Locate the cell with the specified text and output its (x, y) center coordinate. 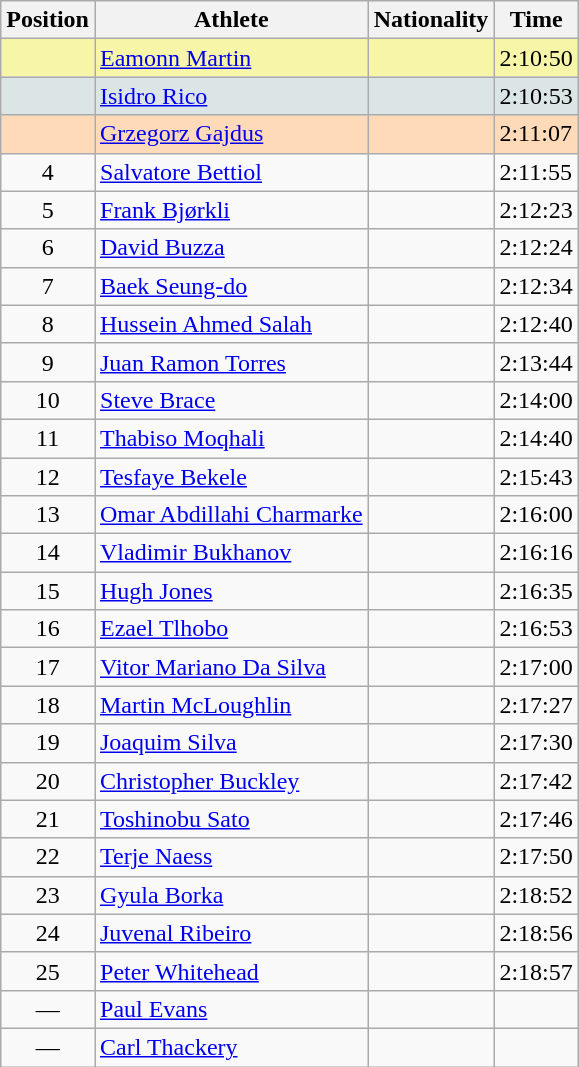
Paul Evans (231, 1009)
Eamonn Martin (231, 58)
2:10:50 (536, 58)
23 (48, 895)
Vitor Mariano Da Silva (231, 667)
2:16:16 (536, 553)
Carl Thackery (231, 1047)
Isidro Rico (231, 96)
2:15:43 (536, 477)
2:16:35 (536, 591)
Salvatore Bettiol (231, 172)
19 (48, 743)
Martin McLoughlin (231, 705)
2:12:23 (536, 210)
Vladimir Bukhanov (231, 553)
Peter Whitehead (231, 971)
13 (48, 515)
2:18:57 (536, 971)
2:16:53 (536, 629)
9 (48, 362)
11 (48, 438)
Toshinobu Sato (231, 819)
Frank Bjørkli (231, 210)
2:17:46 (536, 819)
2:17:42 (536, 781)
David Buzza (231, 248)
Juan Ramon Torres (231, 362)
24 (48, 933)
2:14:00 (536, 400)
25 (48, 971)
Baek Seung-do (231, 286)
2:17:30 (536, 743)
15 (48, 591)
21 (48, 819)
Gyula Borka (231, 895)
2:13:44 (536, 362)
22 (48, 857)
2:12:24 (536, 248)
18 (48, 705)
2:16:00 (536, 515)
2:17:00 (536, 667)
Thabiso Moqhali (231, 438)
Joaquim Silva (231, 743)
Terje Naess (231, 857)
2:12:34 (536, 286)
Hussein Ahmed Salah (231, 324)
Steve Brace (231, 400)
2:10:53 (536, 96)
2:11:07 (536, 134)
20 (48, 781)
7 (48, 286)
12 (48, 477)
16 (48, 629)
Position (48, 20)
2:17:27 (536, 705)
Nationality (431, 20)
2:18:52 (536, 895)
Juvenal Ribeiro (231, 933)
2:14:40 (536, 438)
4 (48, 172)
10 (48, 400)
2:18:56 (536, 933)
Time (536, 20)
8 (48, 324)
Tesfaye Bekele (231, 477)
2:11:55 (536, 172)
Grzegorz Gajdus (231, 134)
Hugh Jones (231, 591)
Christopher Buckley (231, 781)
2:12:40 (536, 324)
14 (48, 553)
5 (48, 210)
Ezael Tlhobo (231, 629)
Athlete (231, 20)
6 (48, 248)
17 (48, 667)
Omar Abdillahi Charmarke (231, 515)
2:17:50 (536, 857)
